Capture the cell that displays the provided text and extract its (X, Y) central coordinate. 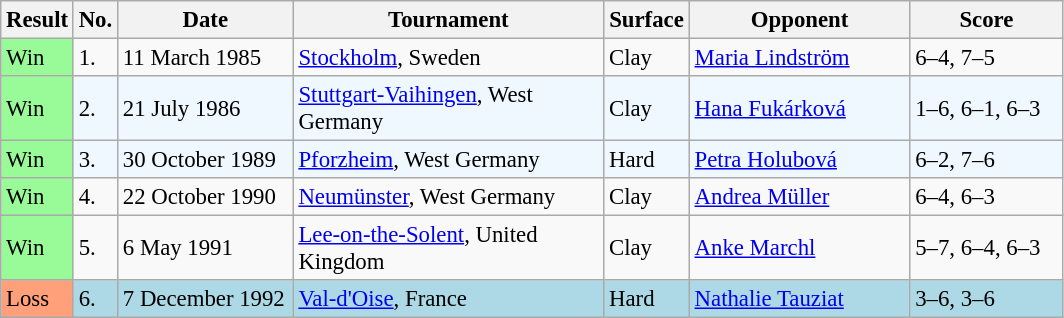
5. (95, 248)
Tournament (448, 20)
Anke Marchl (800, 248)
Stuttgart-Vaihingen, West Germany (448, 108)
Score (986, 20)
Nathalie Tauziat (800, 299)
Date (205, 20)
6–4, 7–5 (986, 58)
Petra Holubová (800, 160)
Opponent (800, 20)
6–4, 6–3 (986, 197)
No. (95, 20)
2. (95, 108)
Result (38, 20)
Surface (647, 20)
6–2, 7–6 (986, 160)
3. (95, 160)
Maria Lindström (800, 58)
Stockholm, Sweden (448, 58)
Val-d'Oise, France (448, 299)
6 May 1991 (205, 248)
1–6, 6–1, 6–3 (986, 108)
3–6, 3–6 (986, 299)
Andrea Müller (800, 197)
30 October 1989 (205, 160)
22 October 1990 (205, 197)
1. (95, 58)
Loss (38, 299)
4. (95, 197)
5–7, 6–4, 6–3 (986, 248)
11 March 1985 (205, 58)
6. (95, 299)
Hana Fukárková (800, 108)
7 December 1992 (205, 299)
Neumünster, West Germany (448, 197)
Pforzheim, West Germany (448, 160)
Lee-on-the-Solent, United Kingdom (448, 248)
21 July 1986 (205, 108)
